Find where the given text appears and provide that cell's center as (X, Y) coordinate. 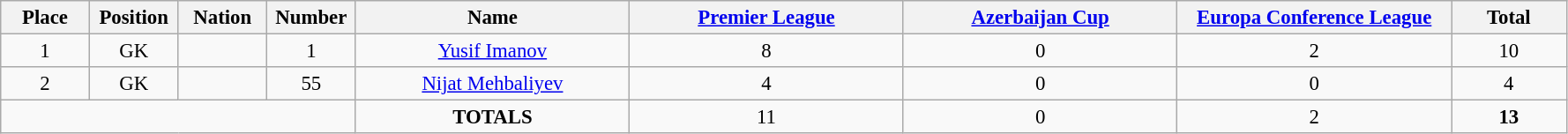
Position (134, 18)
10 (1510, 51)
Name (492, 18)
Premier League (767, 18)
Number (312, 18)
TOTALS (492, 117)
Yusif Imanov (492, 51)
Azerbaijan Cup (1041, 18)
11 (767, 117)
Europa Conference League (1314, 18)
Nation (222, 18)
55 (312, 84)
Total (1510, 18)
Nijat Mehbaliyev (492, 84)
Place (46, 18)
8 (767, 51)
13 (1510, 117)
